Pinpoint the cell where the given text exists, returning its (X, Y) midpoint coordinate. 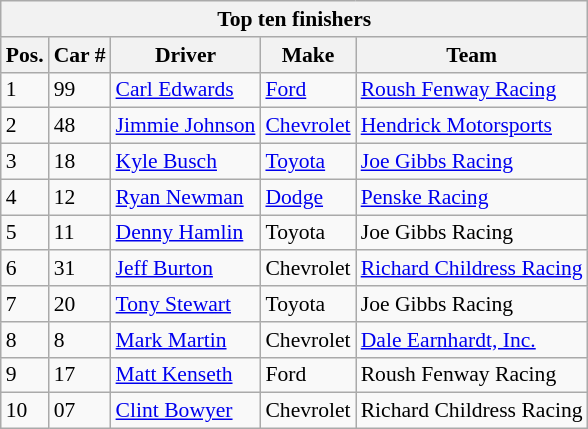
11 (80, 233)
48 (80, 126)
Team (472, 55)
Car # (80, 55)
Dale Earnhardt, Inc. (472, 340)
18 (80, 162)
99 (80, 90)
Top ten finishers (294, 19)
Jeff Burton (186, 269)
2 (25, 126)
9 (25, 375)
Pos. (25, 55)
31 (80, 269)
12 (80, 197)
Clint Bowyer (186, 411)
20 (80, 304)
Penske Racing (472, 197)
7 (25, 304)
17 (80, 375)
Denny Hamlin (186, 233)
Kyle Busch (186, 162)
Ryan Newman (186, 197)
Jimmie Johnson (186, 126)
Tony Stewart (186, 304)
4 (25, 197)
1 (25, 90)
6 (25, 269)
Matt Kenseth (186, 375)
Driver (186, 55)
Dodge (308, 197)
5 (25, 233)
Mark Martin (186, 340)
Make (308, 55)
Hendrick Motorsports (472, 126)
3 (25, 162)
Carl Edwards (186, 90)
07 (80, 411)
10 (25, 411)
